Pinpoint the cell where the given text exists, returning its [X, Y] midpoint coordinate. 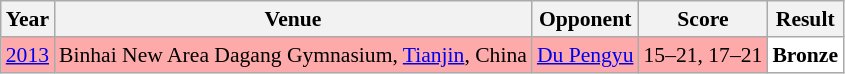
Result [805, 19]
Du Pengyu [586, 55]
15–21, 17–21 [704, 55]
Opponent [586, 19]
Binhai New Area Dagang Gymnasium, Tianjin, China [293, 55]
Score [704, 19]
2013 [28, 55]
Year [28, 19]
Venue [293, 19]
Bronze [805, 55]
